From the cell containing the given text, extract its center point as (x, y) coordinate. 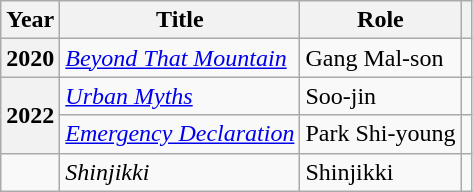
Gang Mal-son (380, 58)
Park Shi-young (380, 134)
Role (380, 20)
Soo-jin (380, 96)
Beyond That Mountain (180, 58)
Year (30, 20)
2022 (30, 115)
Urban Myths (180, 96)
Title (180, 20)
Emergency Declaration (180, 134)
2020 (30, 58)
